Find where the given text appears and provide that cell's center as [X, Y] coordinate. 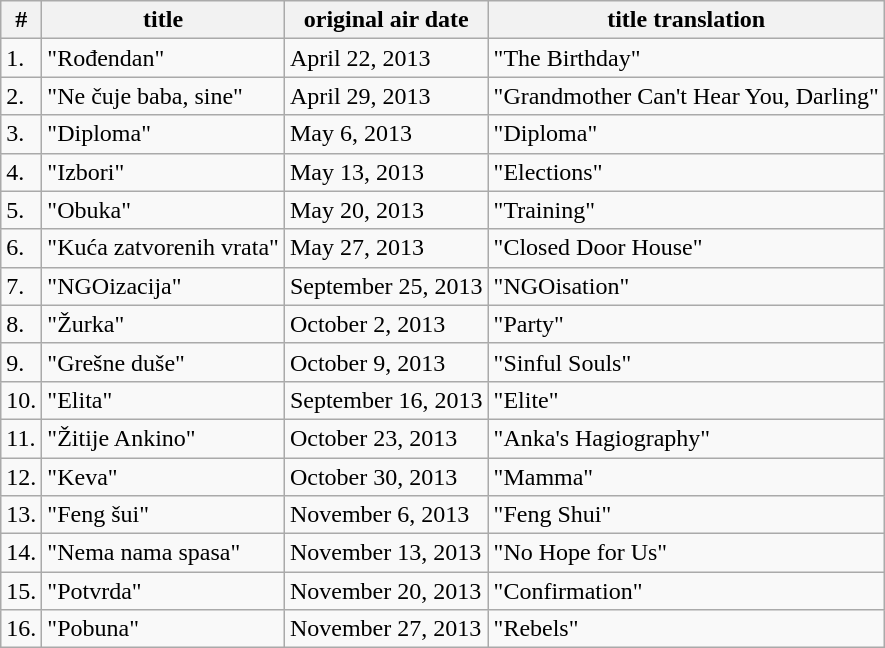
14. [22, 553]
April 29, 2013 [386, 96]
3. [22, 134]
November 20, 2013 [386, 591]
7. [22, 286]
"Žurka" [164, 324]
"Ne čuje baba, sine" [164, 96]
"Confirmation" [686, 591]
"Elections" [686, 172]
"Feng Shui" [686, 515]
original air date [386, 20]
12. [22, 477]
10. [22, 400]
# [22, 20]
"Obuka" [164, 210]
"Keva" [164, 477]
2. [22, 96]
May 27, 2013 [386, 248]
May 20, 2013 [386, 210]
September 25, 2013 [386, 286]
"Feng šui" [164, 515]
October 9, 2013 [386, 362]
May 13, 2013 [386, 172]
"Potvrda" [164, 591]
15. [22, 591]
"No Hope for Us" [686, 553]
"Elita" [164, 400]
April 22, 2013 [386, 58]
November 13, 2013 [386, 553]
"Pobuna" [164, 629]
"Grešne duše" [164, 362]
"Elite" [686, 400]
title [164, 20]
"Sinful Souls" [686, 362]
9. [22, 362]
"Party" [686, 324]
6. [22, 248]
"Kuća zatvorenih vrata" [164, 248]
"Rođendan" [164, 58]
5. [22, 210]
"Closed Door House" [686, 248]
4. [22, 172]
"Žitije Ankino" [164, 438]
"Izbori" [164, 172]
"Grandmother Can't Hear You, Darling" [686, 96]
"The Birthday" [686, 58]
"NGOizacija" [164, 286]
11. [22, 438]
"Nema nama spasa" [164, 553]
October 2, 2013 [386, 324]
November 27, 2013 [386, 629]
September 16, 2013 [386, 400]
1. [22, 58]
13. [22, 515]
October 30, 2013 [386, 477]
16. [22, 629]
November 6, 2013 [386, 515]
"Anka's Hagiography" [686, 438]
"NGOisation" [686, 286]
"Rebels" [686, 629]
"Mamma" [686, 477]
October 23, 2013 [386, 438]
title translation [686, 20]
"Training" [686, 210]
8. [22, 324]
May 6, 2013 [386, 134]
